Find where the given text appears and provide that cell's center as [X, Y] coordinate. 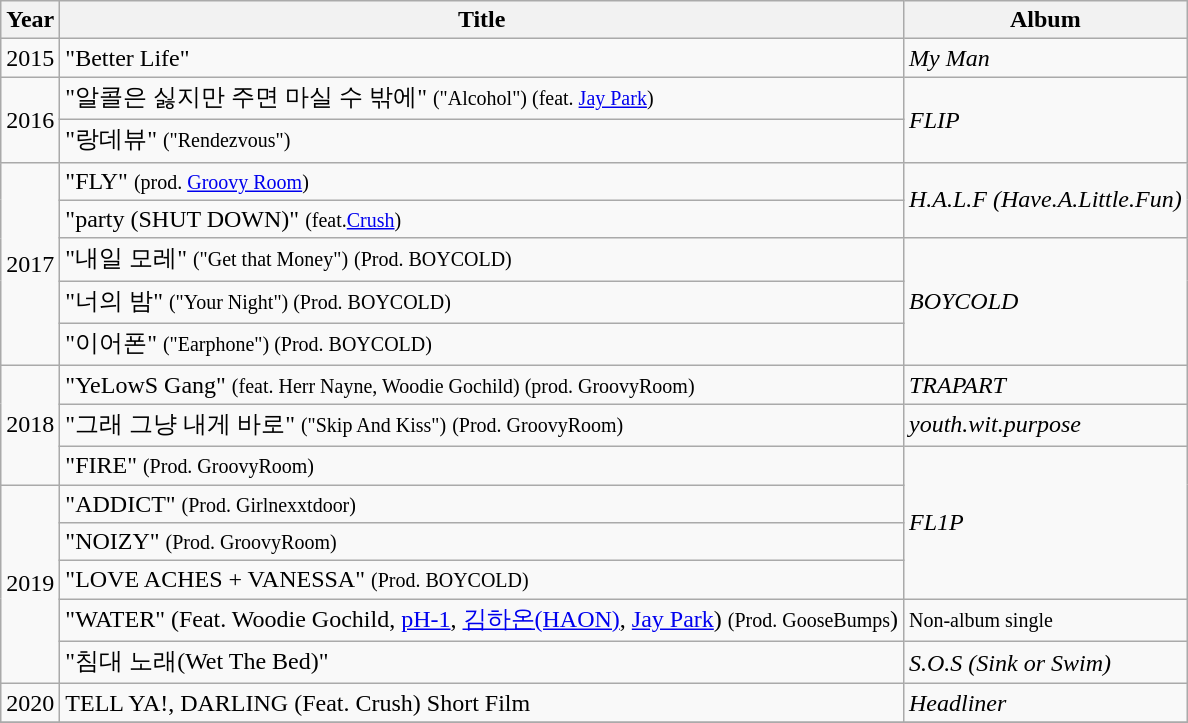
"party (SHUT DOWN)" (feat.Crush) [482, 219]
"그래 그냥 내게 바로" ("Skip And Kiss") (Prod. GroovyRoom) [482, 426]
"랑데뷰" ("Rendezvous") [482, 140]
Headliner [1045, 703]
Year [30, 20]
S.O.S (Sink or Swim) [1045, 662]
2015 [30, 58]
2016 [30, 120]
"ADDICT" (Prod. Girlnexxtdoor) [482, 503]
2019 [30, 584]
"Better Life" [482, 58]
"FLY" (prod. Groovy Room) [482, 181]
"LOVE ACHES + VANESSA" (Prod. BOYCOLD) [482, 580]
2017 [30, 264]
BOYCOLD [1045, 302]
FL1P [1045, 522]
youth.wit.purpose [1045, 426]
2018 [30, 426]
My Man [1045, 58]
"FIRE" (Prod. GroovyRoom) [482, 465]
TELL YA!, DARLING (Feat. Crush) Short Film [482, 703]
"내일 모레" ("Get that Money") (Prod. BOYCOLD) [482, 260]
"침대 노래(Wet The Bed)" [482, 662]
TRAPART [1045, 385]
Album [1045, 20]
Non-album single [1045, 620]
"이어폰" ("Earphone") (Prod. BOYCOLD) [482, 344]
"너의 밤" ("Your Night") (Prod. BOYCOLD) [482, 302]
H.A.L.F (Have.A.Little.Fun) [1045, 200]
"알콜은 싫지만 주면 마실 수 밖에" ("Alcohol") (feat. Jay Park) [482, 98]
FLIP [1045, 120]
"WATER" (Feat. Woodie Gochild, pH-1, 김하온(HAON), Jay Park) (Prod. GooseBumps) [482, 620]
2020 [30, 703]
Title [482, 20]
"YeLowS Gang" (feat. Herr Nayne, Woodie Gochild) (prod. GroovyRoom) [482, 385]
"NOIZY" (Prod. GroovyRoom) [482, 542]
